For the text-containing cell, return its midpoint in [X, Y] coordinate format. 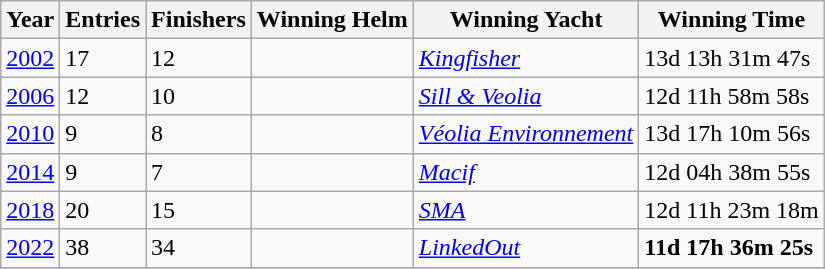
Macif [526, 172]
13d 17h 10m 56s [732, 134]
Winning Yacht [526, 20]
Finishers [199, 20]
12d 11h 23m 18m [732, 210]
34 [199, 248]
Véolia Environnement [526, 134]
17 [103, 58]
11d 17h 36m 25s [732, 248]
Entries [103, 20]
2014 [30, 172]
Sill & Veolia [526, 96]
2022 [30, 248]
12d 04h 38m 55s [732, 172]
2006 [30, 96]
Winning Helm [332, 20]
10 [199, 96]
8 [199, 134]
15 [199, 210]
20 [103, 210]
Winning Time [732, 20]
38 [103, 248]
LinkedOut [526, 248]
7 [199, 172]
2018 [30, 210]
2010 [30, 134]
13d 13h 31m 47s [732, 58]
Kingfisher [526, 58]
Year [30, 20]
2002 [30, 58]
SMA [526, 210]
12d 11h 58m 58s [732, 96]
